Output the [x, y] coordinate of the center of the cell containing the given text.  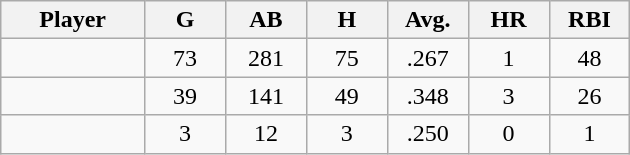
281 [266, 58]
75 [346, 58]
H [346, 20]
12 [266, 134]
.250 [428, 134]
AB [266, 20]
49 [346, 96]
0 [508, 134]
73 [186, 58]
.267 [428, 58]
RBI [590, 20]
Player [73, 20]
Avg. [428, 20]
39 [186, 96]
48 [590, 58]
141 [266, 96]
26 [590, 96]
G [186, 20]
.348 [428, 96]
HR [508, 20]
